Find where the given text appears and provide that cell's center as [X, Y] coordinate. 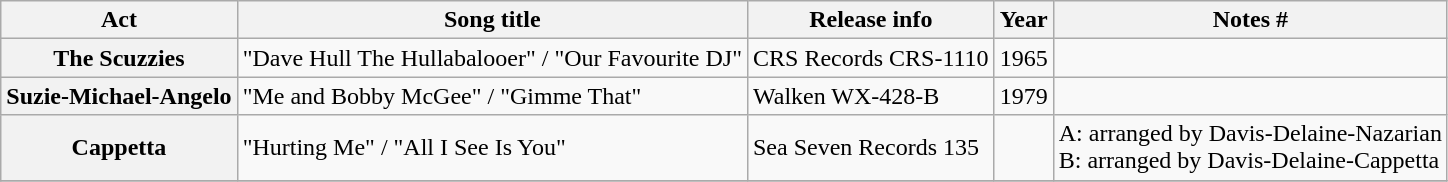
Suzie-Michael-Angelo [119, 96]
The Scuzzies [119, 58]
Song title [492, 20]
Sea Seven Records 135 [870, 148]
"Dave Hull The Hullabalooer" / "Our Favourite DJ" [492, 58]
1965 [1024, 58]
Release info [870, 20]
"Me and Bobby McGee" / "Gimme That" [492, 96]
Act [119, 20]
Cappetta [119, 148]
Walken WX-428-B [870, 96]
1979 [1024, 96]
CRS Records CRS-1110 [870, 58]
"Hurting Me" / "All I See Is You" [492, 148]
Year [1024, 20]
A: arranged by Davis-Delaine-NazarianB: arranged by Davis-Delaine-Cappetta [1250, 148]
Notes # [1250, 20]
